Locate the cell with the specified text and output its (X, Y) center coordinate. 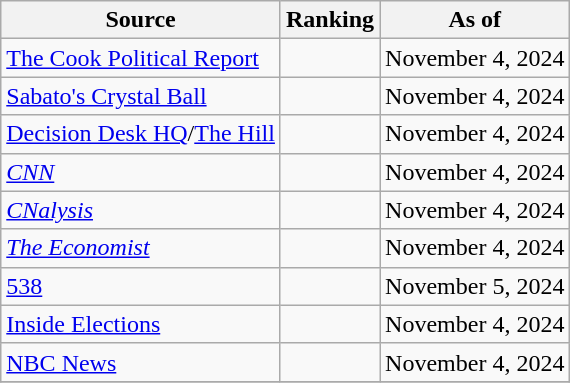
Ranking (330, 20)
As of (475, 20)
The Cook Political Report (141, 58)
Sabato's Crystal Ball (141, 96)
538 (141, 286)
November 5, 2024 (475, 286)
The Economist (141, 248)
Inside Elections (141, 324)
CNalysis (141, 210)
Source (141, 20)
Decision Desk HQ/The Hill (141, 134)
NBC News (141, 362)
CNN (141, 172)
